Determine the [X, Y] coordinate at the center of the cell enclosing the given text.  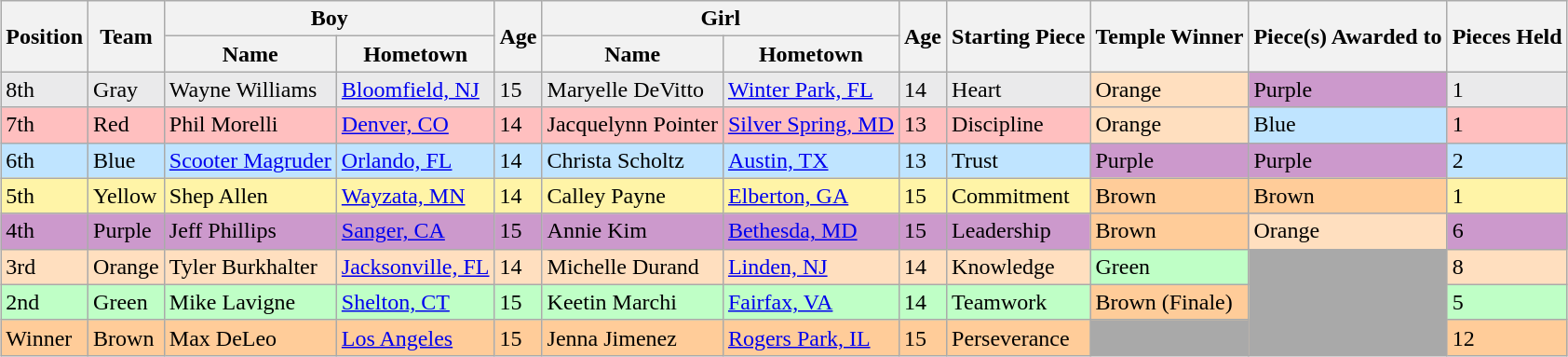
Maryelle DeVitto [632, 89]
Position [45, 36]
Heart [1019, 89]
Phil Morelli [250, 125]
Gray [127, 89]
Jacksonville, FL [415, 267]
4th [45, 231]
2 [1507, 160]
Red [127, 125]
6 [1507, 231]
Girl [721, 19]
Orlando, FL [415, 160]
Calley Payne [632, 196]
Piece(s) Awarded to [1348, 36]
Scooter Magruder [250, 160]
Denver, CO [415, 125]
5 [1507, 302]
Jenna Jimenez [632, 337]
Sanger, CA [415, 231]
Boy [330, 19]
Christa Scholtz [632, 160]
6th [45, 160]
Trust [1019, 160]
Tyler Burkhalter [250, 267]
12 [1507, 337]
7th [45, 125]
Max DeLeo [250, 337]
Keetin Marchi [632, 302]
5th [45, 196]
Mike Lavigne [250, 302]
Perseverance [1019, 337]
Team [127, 36]
Jeff Phillips [250, 231]
Linden, NJ [810, 267]
Elberton, GA [810, 196]
Leadership [1019, 231]
Yellow [127, 196]
Jacquelynn Pointer [632, 125]
Commitment [1019, 196]
Los Angeles [415, 337]
Michelle Durand [632, 267]
8th [45, 89]
Temple Winner [1169, 36]
Winter Park, FL [810, 89]
Starting Piece [1019, 36]
Austin, TX [810, 160]
Wayzata, MN [415, 196]
Teamwork [1019, 302]
Bloomfield, NJ [415, 89]
Fairfax, VA [810, 302]
Brown (Finale) [1169, 302]
Silver Spring, MD [810, 125]
Wayne Williams [250, 89]
Shelton, CT [415, 302]
Winner [45, 337]
Knowledge [1019, 267]
2nd [45, 302]
Discipline [1019, 125]
Rogers Park, IL [810, 337]
Bethesda, MD [810, 231]
Annie Kim [632, 231]
Pieces Held [1507, 36]
Shep Allen [250, 196]
3rd [45, 267]
8 [1507, 267]
